Find where the given text appears and provide that cell's center as [X, Y] coordinate. 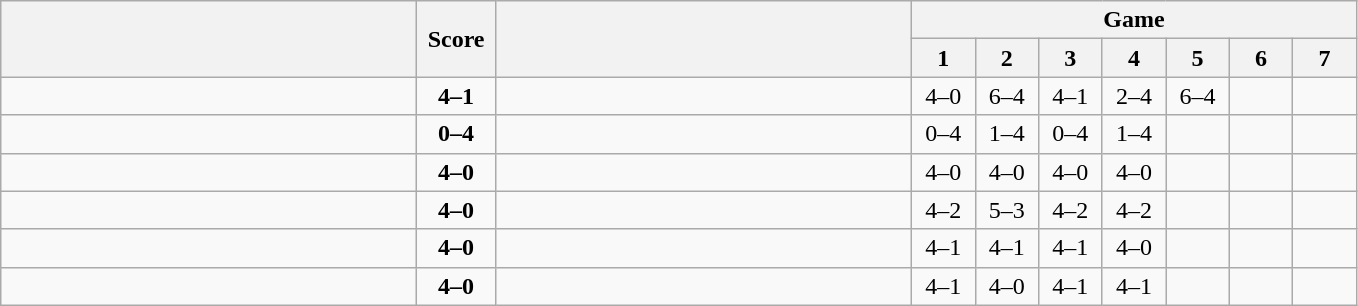
5 [1198, 58]
Score [456, 39]
2–4 [1134, 96]
4 [1134, 58]
Game [1134, 20]
1 [943, 58]
5–3 [1007, 210]
3 [1071, 58]
2 [1007, 58]
6 [1261, 58]
7 [1325, 58]
